Pinpoint the cell where the given text exists, returning its [x, y] midpoint coordinate. 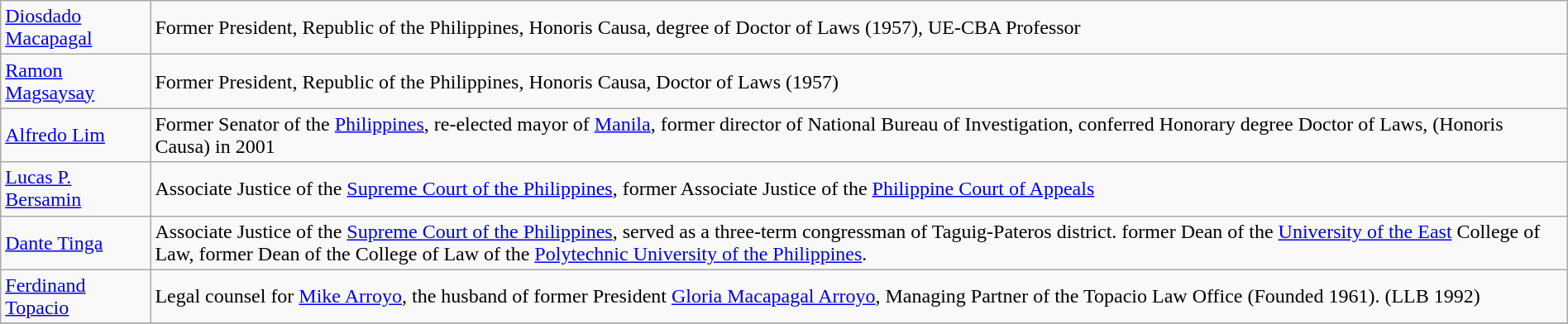
Alfredo Lim [76, 136]
Lucas P. Bersamin [76, 188]
Diosdado Macapagal [76, 28]
Former President, Republic of the Philippines, Honoris Causa, Doctor of Laws (1957) [858, 81]
Dante Tinga [76, 243]
Ramon Magsaysay [76, 81]
Former President, Republic of the Philippines, Honoris Causa, degree of Doctor of Laws (1957), UE-CBA Professor [858, 28]
Ferdinand Topacio [76, 296]
Associate Justice of the Supreme Court of the Philippines, former Associate Justice of the Philippine Court of Appeals [858, 188]
